Capture the cell that displays the provided text and extract its [x, y] central coordinate. 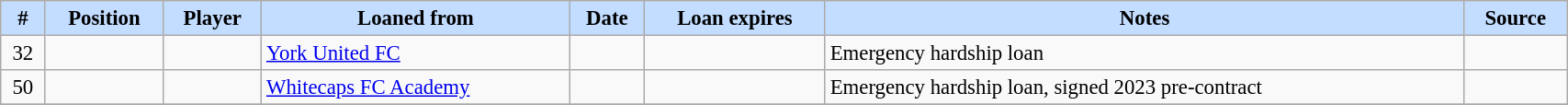
Loaned from [416, 18]
Player [213, 18]
Notes [1145, 18]
32 [23, 53]
Emergency hardship loan, signed 2023 pre-contract [1145, 87]
Position [105, 18]
Date [606, 18]
Whitecaps FC Academy [416, 87]
50 [23, 87]
# [23, 18]
Source [1516, 18]
York United FC [416, 53]
Loan expires [735, 18]
Emergency hardship loan [1145, 53]
